Return [X, Y] of the center of cell containing provided text 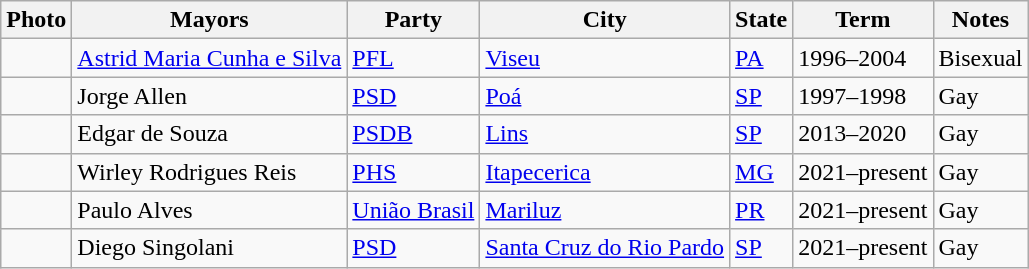
Jorge Allen [210, 96]
1997–1998 [863, 96]
Bisexual [980, 58]
Astrid Maria Cunha e Silva [210, 58]
1996–2004 [863, 58]
Mayors [210, 20]
Lins [605, 134]
City [605, 20]
Diego Singolani [210, 248]
Term [863, 20]
PSDB [414, 134]
Photo [36, 20]
Viseu [605, 58]
PFL [414, 58]
Santa Cruz do Rio Pardo [605, 248]
União Brasil [414, 210]
MG [762, 172]
Mariluz [605, 210]
Party [414, 20]
2013–2020 [863, 134]
Paulo Alves [210, 210]
PA [762, 58]
Itapecerica [605, 172]
State [762, 20]
Wirley Rodrigues Reis [210, 172]
Notes [980, 20]
Poá [605, 96]
PR [762, 210]
PHS [414, 172]
Edgar de Souza [210, 134]
